Identify which cell holds the provided text, then report its (X, Y) central coordinate. 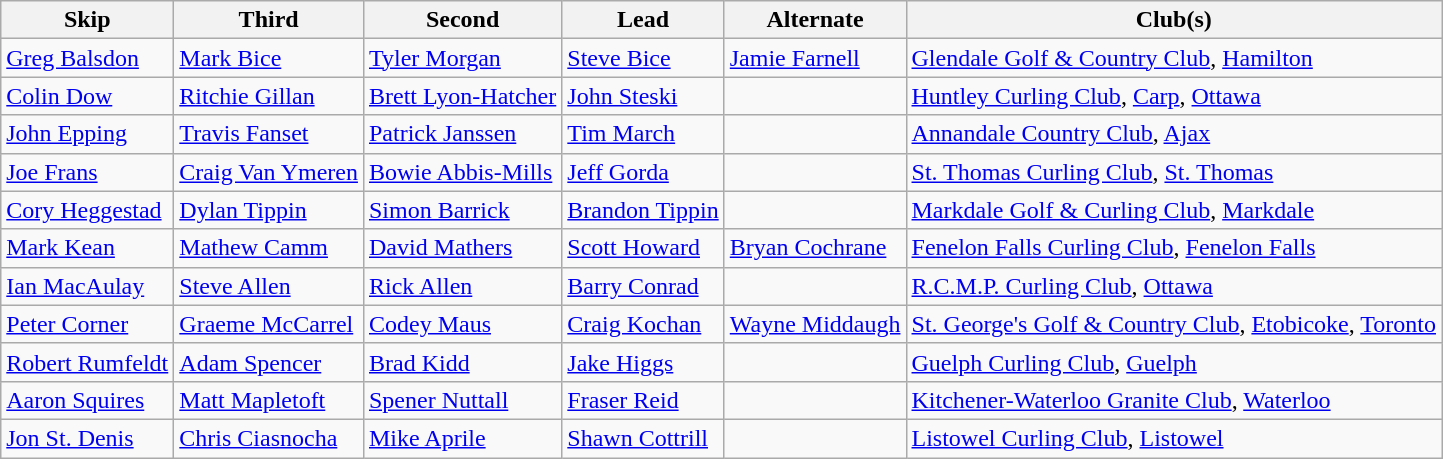
Graeme McCarrel (269, 324)
Spener Nuttall (462, 400)
Mathew Camm (269, 248)
Jeff Gorda (643, 172)
Jamie Farnell (815, 58)
Greg Balsdon (88, 58)
Patrick Janssen (462, 134)
Second (462, 20)
Joe Frans (88, 172)
David Mathers (462, 248)
Brandon Tippin (643, 210)
Skip (88, 20)
Fraser Reid (643, 400)
Adam Spencer (269, 362)
Mike Aprile (462, 438)
Steve Allen (269, 286)
St. Thomas Curling Club, St. Thomas (1174, 172)
Jake Higgs (643, 362)
Craig Van Ymeren (269, 172)
Lead (643, 20)
Fenelon Falls Curling Club, Fenelon Falls (1174, 248)
Mark Kean (88, 248)
Steve Bice (643, 58)
Rick Allen (462, 286)
John Steski (643, 96)
Glendale Golf & Country Club, Hamilton (1174, 58)
Scott Howard (643, 248)
Guelph Curling Club, Guelph (1174, 362)
Ian MacAulay (88, 286)
Markdale Golf & Curling Club, Markdale (1174, 210)
Shawn Cottrill (643, 438)
Peter Corner (88, 324)
Jon St. Denis (88, 438)
Huntley Curling Club, Carp, Ottawa (1174, 96)
Bowie Abbis-Mills (462, 172)
Brett Lyon-Hatcher (462, 96)
Bryan Cochrane (815, 248)
Third (269, 20)
R.C.M.P. Curling Club, Ottawa (1174, 286)
Dylan Tippin (269, 210)
Barry Conrad (643, 286)
Tim March (643, 134)
Club(s) (1174, 20)
Colin Dow (88, 96)
Mark Bice (269, 58)
Robert Rumfeldt (88, 362)
Simon Barrick (462, 210)
Brad Kidd (462, 362)
St. George's Golf & Country Club, Etobicoke, Toronto (1174, 324)
Listowel Curling Club, Listowel (1174, 438)
Craig Kochan (643, 324)
Kitchener-Waterloo Granite Club, Waterloo (1174, 400)
Tyler Morgan (462, 58)
Chris Ciasnocha (269, 438)
Cory Heggestad (88, 210)
John Epping (88, 134)
Ritchie Gillan (269, 96)
Matt Mapletoft (269, 400)
Annandale Country Club, Ajax (1174, 134)
Travis Fanset (269, 134)
Aaron Squires (88, 400)
Codey Maus (462, 324)
Alternate (815, 20)
Wayne Middaugh (815, 324)
